For the text-containing cell, return its midpoint in [x, y] coordinate format. 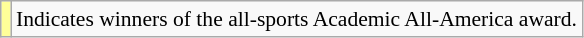
Indicates winners of the all-sports Academic All-America award. [296, 19]
